Identify which cell holds the provided text, then report its [X, Y] central coordinate. 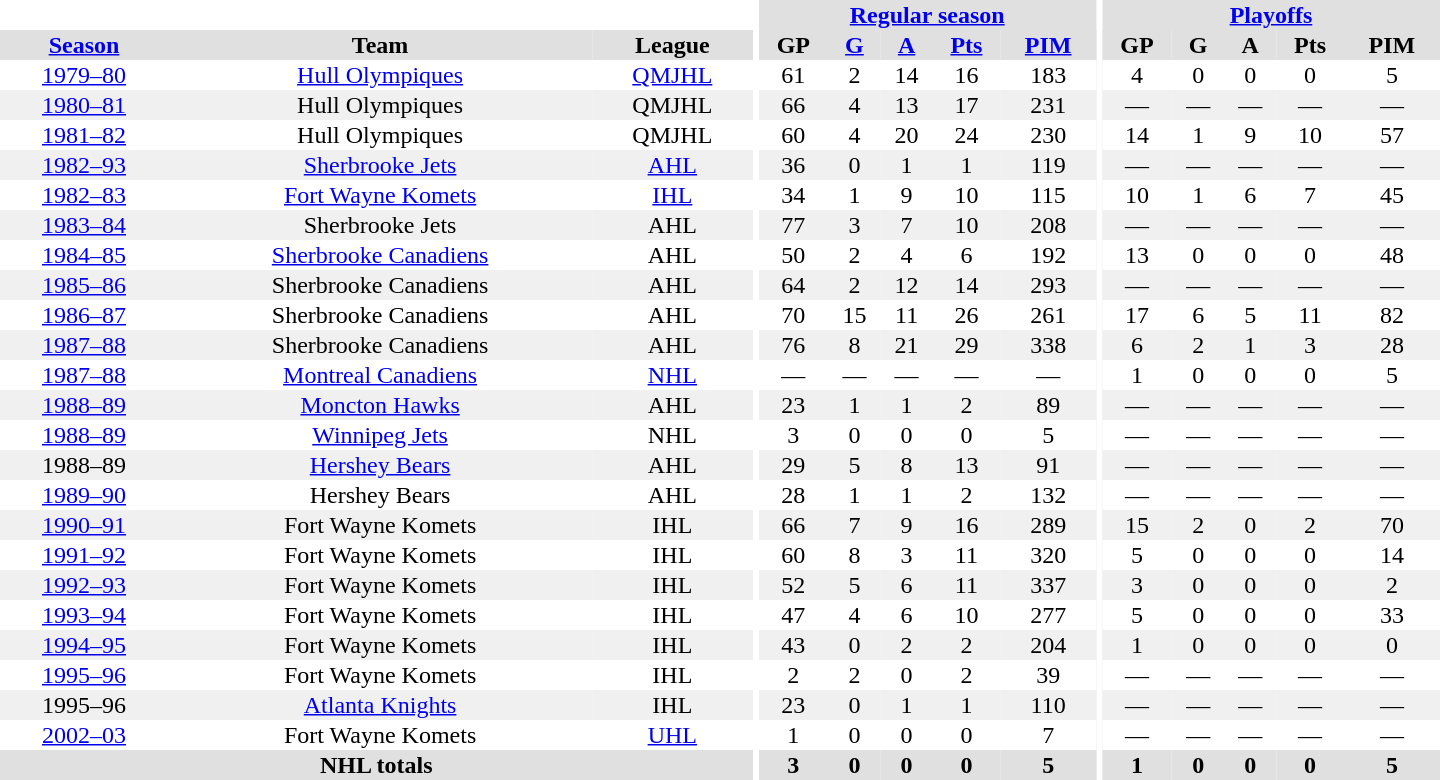
Winnipeg Jets [380, 435]
1982–83 [84, 195]
1992–93 [84, 585]
1994–95 [84, 645]
57 [1392, 135]
26 [967, 315]
12 [907, 285]
34 [793, 195]
320 [1048, 555]
Season [84, 45]
24 [967, 135]
337 [1048, 585]
261 [1048, 315]
1979–80 [84, 75]
39 [1048, 675]
183 [1048, 75]
36 [793, 165]
1983–84 [84, 225]
119 [1048, 165]
64 [793, 285]
NHL totals [376, 765]
21 [907, 345]
1984–85 [84, 255]
77 [793, 225]
2002–03 [84, 735]
208 [1048, 225]
1989–90 [84, 495]
47 [793, 615]
61 [793, 75]
1990–91 [84, 525]
Moncton Hawks [380, 405]
91 [1048, 465]
20 [907, 135]
Team [380, 45]
43 [793, 645]
289 [1048, 525]
33 [1392, 615]
115 [1048, 195]
1986–87 [84, 315]
1981–82 [84, 135]
Montreal Canadiens [380, 375]
89 [1048, 405]
1985–86 [84, 285]
48 [1392, 255]
132 [1048, 495]
1982–93 [84, 165]
Regular season [927, 15]
UHL [672, 735]
293 [1048, 285]
1980–81 [84, 105]
1991–92 [84, 555]
52 [793, 585]
110 [1048, 705]
1993–94 [84, 615]
230 [1048, 135]
76 [793, 345]
192 [1048, 255]
Atlanta Knights [380, 705]
82 [1392, 315]
204 [1048, 645]
45 [1392, 195]
277 [1048, 615]
League [672, 45]
338 [1048, 345]
231 [1048, 105]
50 [793, 255]
Playoffs [1271, 15]
